Return the (X, Y) coordinate for the center point of the cell that contains the specified text.  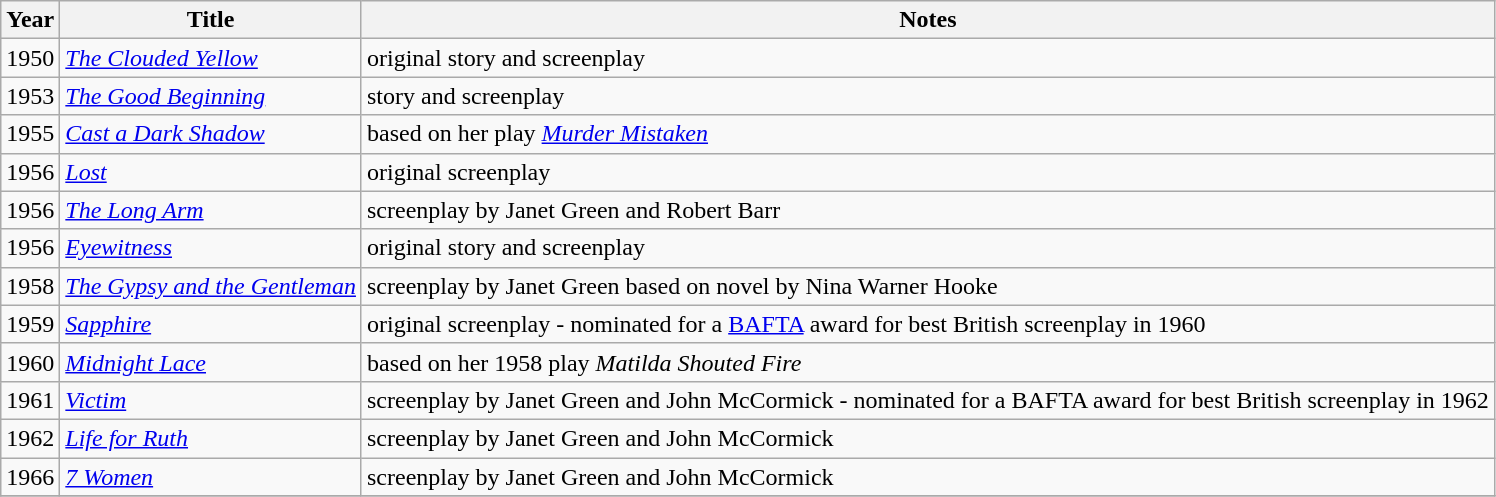
screenplay by Janet Green and John McCormick - nominated for a BAFTA award for best British screenplay in 1962 (928, 400)
1950 (30, 58)
1961 (30, 400)
1962 (30, 438)
1966 (30, 477)
screenplay by Janet Green based on novel by Nina Warner Hooke (928, 286)
Eyewitness (211, 248)
Notes (928, 20)
Life for Ruth (211, 438)
The Clouded Yellow (211, 58)
original screenplay - nominated for a BAFTA award for best British screenplay in 1960 (928, 324)
Midnight Lace (211, 362)
The Good Beginning (211, 96)
Victim (211, 400)
story and screenplay (928, 96)
original screenplay (928, 172)
based on her 1958 play Matilda Shouted Fire (928, 362)
Sapphire (211, 324)
The Gypsy and the Gentleman (211, 286)
1953 (30, 96)
The Long Arm (211, 210)
7 Women (211, 477)
Year (30, 20)
1959 (30, 324)
1960 (30, 362)
Cast a Dark Shadow (211, 134)
Title (211, 20)
1955 (30, 134)
1958 (30, 286)
Lost (211, 172)
based on her play Murder Mistaken (928, 134)
screenplay by Janet Green and Robert Barr (928, 210)
